Output the (X, Y) coordinate of the center of the cell containing the given text.  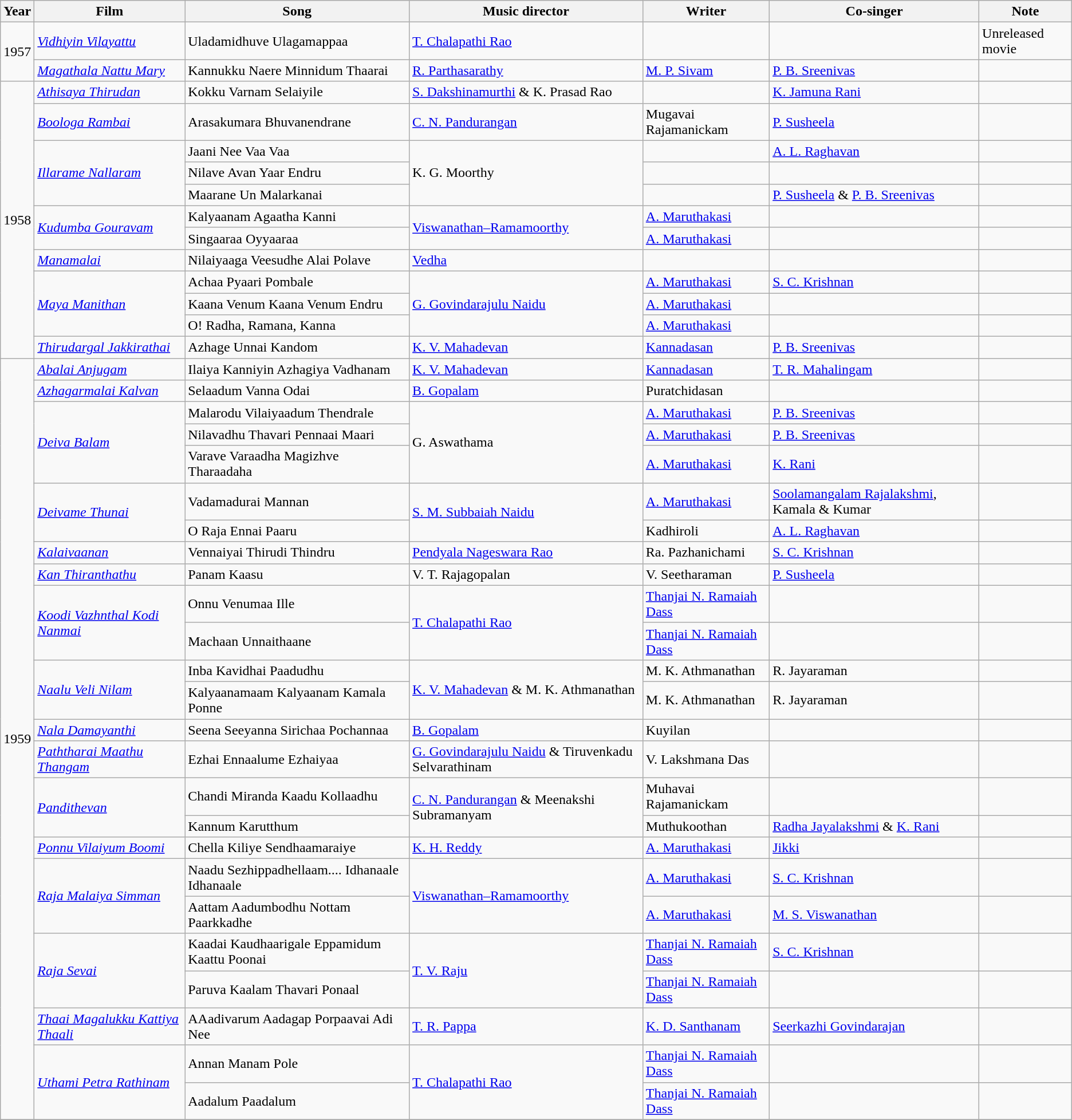
Ponnu Vilaiyum Boomi (110, 848)
M. S. Viswanathan (874, 915)
Nala Damayanthi (110, 730)
Paruva Kaalam Thavari Ponaal (297, 989)
1957 (17, 52)
Annan Manam Pole (297, 1064)
Abalai Anjugam (110, 369)
M. P. Sivam (706, 70)
Onnu Venumaa Ille (297, 604)
Puratchidasan (706, 391)
Mugavai Rajamanickam (706, 121)
Azhage Unnai Kandom (297, 348)
Kadhiroli (706, 531)
Music director (526, 11)
Raja Sevai (110, 971)
Vadamadurai Mannan (297, 502)
T. R. Mahalingam (874, 369)
Azhagarmalai Kalvan (110, 391)
Panam Kaasu (297, 574)
Kuyilan (706, 730)
Varave Varaadha Magizhve Tharaadaha (297, 464)
Muhavai Rajamanickam (706, 797)
Aattam Aadumbodhu Nottam Paarkkadhe (297, 915)
Deiva Balam (110, 442)
Kannukku Naere Minnidum Thaarai (297, 70)
Kalyaanam Agaatha Kanni (297, 216)
Radha Jayalakshmi & K. Rani (874, 826)
K. H. Reddy (526, 848)
Kan Thiranthathu (110, 574)
Kalyaanamaam Kalyaanam Kamala Ponne (297, 700)
Maarane Un Malarkanai (297, 195)
Raja Malaiya Simman (110, 896)
Kokku Varnam Selaiyile (297, 92)
Koodi Vazhnthal Kodi Nanmai (110, 622)
Vedha (526, 260)
Ezhai Ennaalume Ezhaiyaa (297, 759)
Note (1026, 11)
Naalu Veli Nilam (110, 689)
Vennaiyai Thirudi Thindru (297, 553)
1959 (17, 739)
Kalaivaanan (110, 553)
G. Govindarajulu Naidu (526, 303)
V. Seetharaman (706, 574)
Pandithevan (110, 807)
O Raja Ennai Paaru (297, 531)
Arasakumara Bhuvanendrane (297, 121)
G. Aswathama (526, 442)
V. T. Rajagopalan (526, 574)
S. Dakshinamurthi & K. Prasad Rao (526, 92)
Ilaiya Kanniyin Azhagiya Vadhanam (297, 369)
K. Jamuna Rani (874, 92)
Nilavadhu Thavari Pennaai Maari (297, 435)
Unreleased movie (1026, 41)
R. Parthasarathy (526, 70)
Paththarai Maathu Thangam (110, 759)
Seerkazhi Govindarajan (874, 1026)
Kudumba Gouravam (110, 227)
C. N. Pandurangan & Meenakshi Subramanyam (526, 807)
Deivame Thunai (110, 512)
Chandi Miranda Kaadu Kollaadhu (297, 797)
Chella Kiliye Sendhaamaraiye (297, 848)
Ra. Pazhanichami (706, 553)
Achaa Pyaari Pombale (297, 282)
AAadivarum Aadagap Porpaavai Adi Nee (297, 1026)
Soolamangalam Rajalakshmi, Kamala & Kumar (874, 502)
Manamalai (110, 260)
Year (17, 11)
Aadalum Paadalum (297, 1101)
Malarodu Vilaiyaadum Thendrale (297, 413)
Selaadum Vanna Odai (297, 391)
Jaani Nee Vaa Vaa (297, 151)
K. G. Moorthy (526, 173)
P. Susheela & P. B. Sreenivas (874, 195)
Uladamidhuve Ulagamappaa (297, 41)
Thirudargal Jakkirathai (110, 348)
K. V. Mahadevan & M. K. Athmanathan (526, 689)
Song (297, 11)
K. Rani (874, 464)
Muthukoothan (706, 826)
Naadu Sezhippadhellaam.... Idhanaale Idhanaale (297, 877)
Machaan Unnaithaane (297, 641)
O! Radha, Ramana, Kanna (297, 326)
G. Govindarajulu Naidu & Tiruvenkadu Selvarathinam (526, 759)
Singaaraa Oyyaaraa (297, 238)
K. D. Santhanam (706, 1026)
Maya Manithan (110, 303)
Kaana Venum Kaana Venum Endru (297, 304)
1958 (17, 220)
Jikki (874, 848)
Seena Seeyanna Sirichaa Pochannaa (297, 730)
Inba Kavidhai Paadudhu (297, 671)
V. Lakshmana Das (706, 759)
Writer (706, 11)
Illarame Nallaram (110, 173)
Co-singer (874, 11)
Pendyala Nageswara Rao (526, 553)
Nilaiyaaga Veesudhe Alai Polave (297, 260)
S. M. Subbaiah Naidu (526, 512)
C. N. Pandurangan (526, 121)
Kaadai Kaudhaarigale Eppamidum Kaattu Poonai (297, 952)
Magathala Nattu Mary (110, 70)
T. V. Raju (526, 971)
Kannum Karutthum (297, 826)
Athisaya Thirudan (110, 92)
Film (110, 11)
Uthami Petra Rathinam (110, 1082)
T. R. Pappa (526, 1026)
Vidhiyin Vilayattu (110, 41)
Thaai Magalukku Kattiya Thaali (110, 1026)
Nilave Avan Yaar Endru (297, 173)
Boologa Rambai (110, 121)
